Capture the cell that displays the provided text and extract its (x, y) central coordinate. 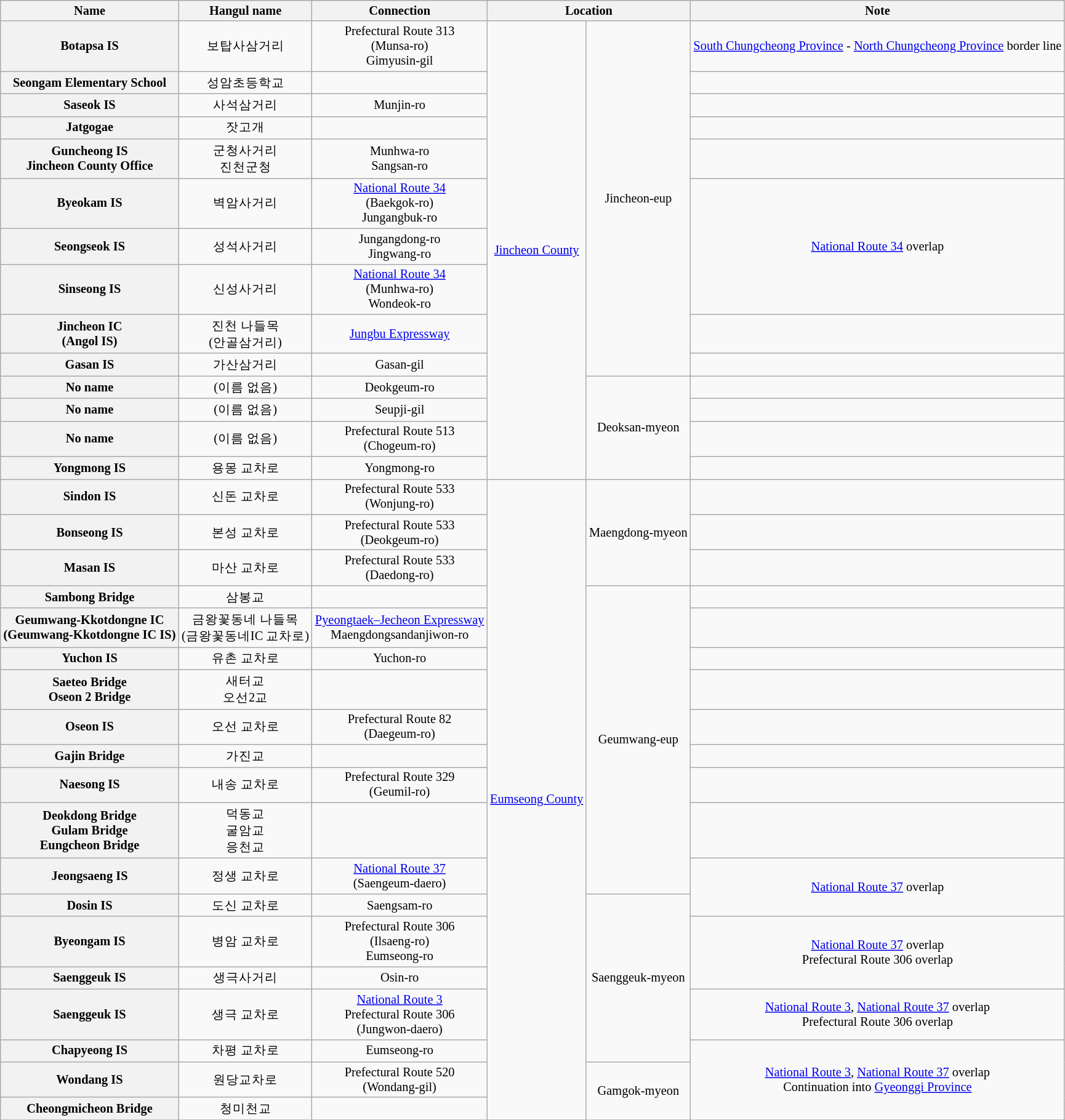
생극사거리 (245, 977)
신성사거리 (245, 289)
벽암사거리 (245, 203)
National Route 37 overlapPrefectural Route 306 overlap (878, 953)
보탑사삼거리 (245, 46)
Pyeongtaek–Jecheon ExpresswayMaengdongsandanjiwon-ro (400, 628)
성석사거리 (245, 246)
Saenggeuk-myeon (638, 977)
Sindon IS (90, 497)
잣고개 (245, 128)
용몽 교차로 (245, 468)
Name (90, 10)
Prefectural Route 533(Daedong-ro) (400, 568)
Osin-ro (400, 977)
성암초등학교 (245, 82)
Prefectural Route 520(Wondang-gil) (400, 1079)
Jincheon County (537, 250)
Saseok IS (90, 105)
Prefectural Route 533(Deokgeum-ro) (400, 532)
Hangul name (245, 10)
Oseon IS (90, 727)
Prefectural Route 82(Daegeum-ro) (400, 727)
Deoksan-myeon (638, 428)
National Route 3, National Route 37 overlapContinuation into Gyeonggi Province (878, 1079)
Prefectural Route 306(Ilsaeng-ro)Eumseong-ro (400, 942)
Seupji-gil (400, 410)
Dosin IS (90, 905)
정생 교차로 (245, 876)
Saeteo BridgeOseon 2 Bridge (90, 689)
Yuchon IS (90, 658)
National Route 34 overlap (878, 246)
사석삼거리 (245, 105)
생극 교차로 (245, 1014)
Maengdong-myeon (638, 532)
가진교 (245, 756)
Note (878, 10)
Gajin Bridge (90, 756)
Connection (400, 10)
National Route 34(Munhwa-ro)Wondeok-ro (400, 289)
Saengsam-ro (400, 905)
Sambong Bridge (90, 597)
Prefectural Route 533(Wonjung-ro) (400, 497)
National Route 3, National Route 37 overlapPrefectural Route 306 overlap (878, 1014)
Cheongmicheon Bridge (90, 1109)
Geumwang-eup (638, 740)
Bonseong IS (90, 532)
Jincheon-eup (638, 198)
원당교차로 (245, 1079)
Jincheon IC(Angol IS) (90, 334)
유촌 교차로 (245, 658)
Botapsa IS (90, 46)
Naesong IS (90, 785)
Yongmong IS (90, 468)
덕동교굴암교응천교 (245, 831)
금왕꽃동네 나들목(금왕꽃동네IC 교차로) (245, 628)
Deokgeum-ro (400, 388)
Eumseong-ro (400, 1051)
Wondang IS (90, 1079)
Geumwang-Kkotdongne IC(Geumwang-Kkotdongne IC IS) (90, 628)
오선 교차로 (245, 727)
Yuchon-ro (400, 658)
도신 교차로 (245, 905)
Jungbu Expressway (400, 334)
Jatgogae (90, 128)
내송 교차로 (245, 785)
Jeongsaeng IS (90, 876)
National Route 3Prefectural Route 306(Jungwon-daero) (400, 1014)
Gamgok-myeon (638, 1090)
National Route 37 overlap (878, 887)
Masan IS (90, 568)
Location (589, 10)
본성 교차로 (245, 532)
South Chungcheong Province - North Chungcheong Province border line (878, 46)
Byeongam IS (90, 942)
Prefectural Route 513(Chogeum-ro) (400, 439)
Gasan-gil (400, 364)
Seongseok IS (90, 246)
National Route 37(Saengeum-daero) (400, 876)
삼봉교 (245, 597)
군청사거리진천군청 (245, 159)
Munhwa-roSangsan-ro (400, 159)
Yongmong-ro (400, 468)
Deokdong BridgeGulam BridgeEungcheon Bridge (90, 831)
Jungangdong-roJingwang-ro (400, 246)
Gasan IS (90, 364)
진천 나들목(안골삼거리) (245, 334)
Chapyeong IS (90, 1051)
Prefectural Route 313(Munsa-ro)Gimyusin-gil (400, 46)
Byeokam IS (90, 203)
병암 교차로 (245, 942)
신돈 교차로 (245, 497)
가산삼거리 (245, 364)
Eumseong County (537, 799)
Seongam Elementary School (90, 82)
Guncheong ISJincheon County Office (90, 159)
새터교오선2교 (245, 689)
Munjin-ro (400, 105)
Sinseong IS (90, 289)
차평 교차로 (245, 1051)
National Route 34(Baekgok-ro)Jungangbuk-ro (400, 203)
Prefectural Route 329(Geumil-ro) (400, 785)
청미천교 (245, 1109)
마산 교차로 (245, 568)
